Search for the cell housing the specified text and yield its (X, Y) center coordinate. 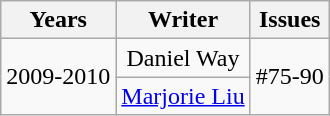
2009-2010 (58, 77)
#75-90 (290, 77)
Writer (183, 20)
Issues (290, 20)
Daniel Way (183, 58)
Years (58, 20)
Marjorie Liu (183, 96)
